Return [X, Y] of the center of cell containing provided text 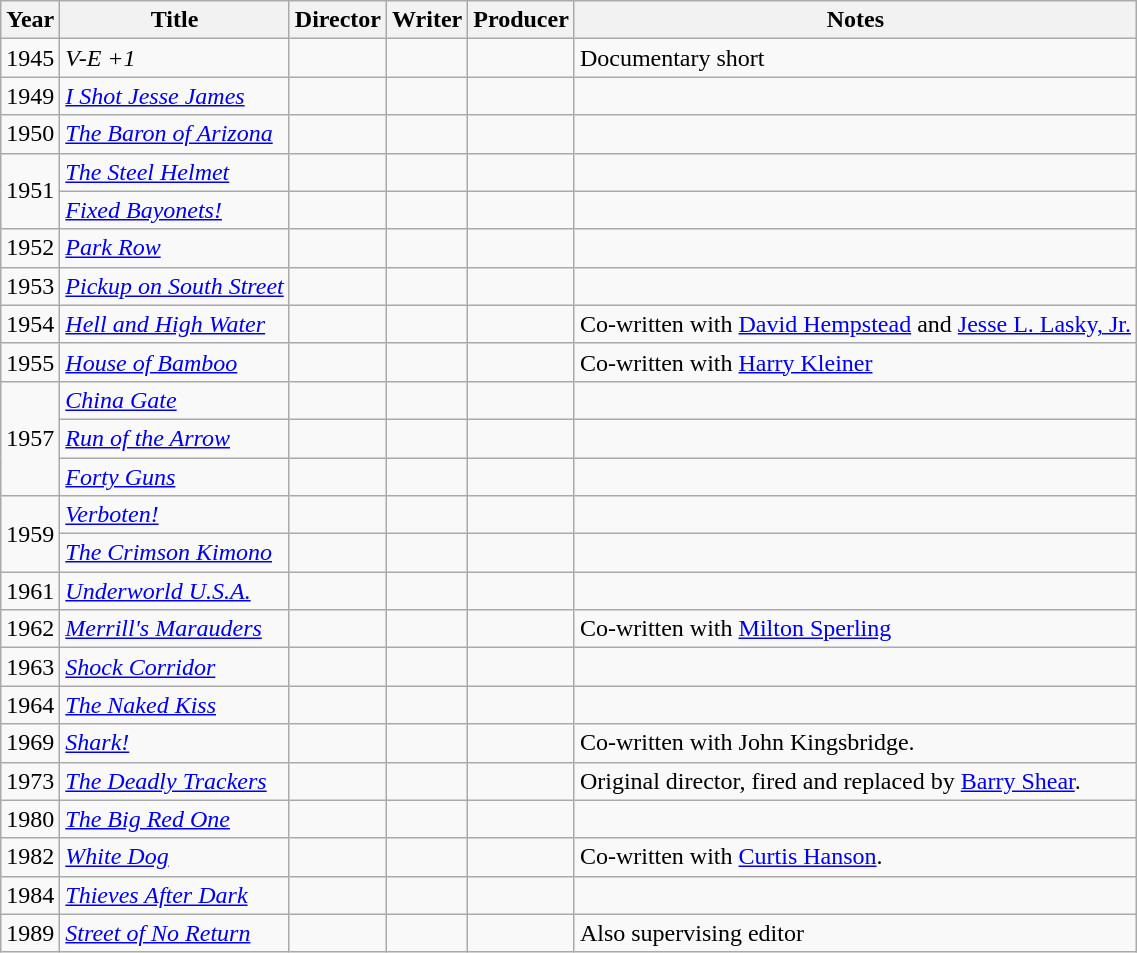
The Baron of Arizona [174, 134]
1969 [30, 743]
I Shot Jesse James [174, 96]
Co-written with Harry Kleiner [855, 362]
Producer [522, 20]
Year [30, 20]
1963 [30, 667]
Title [174, 20]
The Crimson Kimono [174, 553]
1961 [30, 591]
Original director, fired and replaced by Barry Shear. [855, 781]
1989 [30, 933]
1984 [30, 895]
Street of No Return [174, 933]
Co-written with Curtis Hanson. [855, 857]
Writer [428, 20]
Park Row [174, 248]
1950 [30, 134]
1951 [30, 191]
1962 [30, 629]
The Naked Kiss [174, 705]
V-E +1 [174, 58]
Notes [855, 20]
1957 [30, 438]
Co-written with Milton Sperling [855, 629]
1982 [30, 857]
Merrill's Marauders [174, 629]
Documentary short [855, 58]
Director [338, 20]
1980 [30, 819]
1973 [30, 781]
Also supervising editor [855, 933]
1954 [30, 324]
Shark! [174, 743]
China Gate [174, 400]
1959 [30, 534]
Co-written with David Hempstead and Jesse L. Lasky, Jr. [855, 324]
Shock Corridor [174, 667]
Co-written with John Kingsbridge. [855, 743]
1952 [30, 248]
Hell and High Water [174, 324]
The Big Red One [174, 819]
The Deadly Trackers [174, 781]
White Dog [174, 857]
Pickup on South Street [174, 286]
Forty Guns [174, 477]
Fixed Bayonets! [174, 210]
1945 [30, 58]
1964 [30, 705]
Run of the Arrow [174, 438]
Thieves After Dark [174, 895]
1955 [30, 362]
Underworld U.S.A. [174, 591]
Verboten! [174, 515]
House of Bamboo [174, 362]
1953 [30, 286]
1949 [30, 96]
The Steel Helmet [174, 172]
